Scan for the cell matching the given text and deliver its (X, Y) coordinate at center. 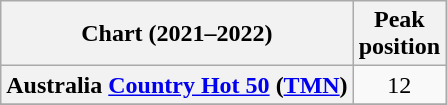
Peakposition (399, 34)
Chart (2021–2022) (177, 34)
12 (399, 85)
Australia Country Hot 50 (TMN) (177, 85)
